Find where the given text appears and provide that cell's center as [X, Y] coordinate. 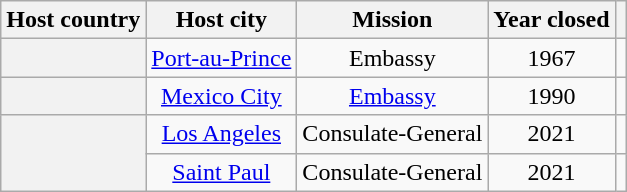
1990 [552, 96]
1967 [552, 58]
Mission [392, 20]
Mexico City [222, 96]
Saint Paul [222, 172]
Year closed [552, 20]
Los Angeles [222, 134]
Host country [74, 20]
Port-au-Prince [222, 58]
Host city [222, 20]
